Return [X, Y] of the center of cell containing provided text 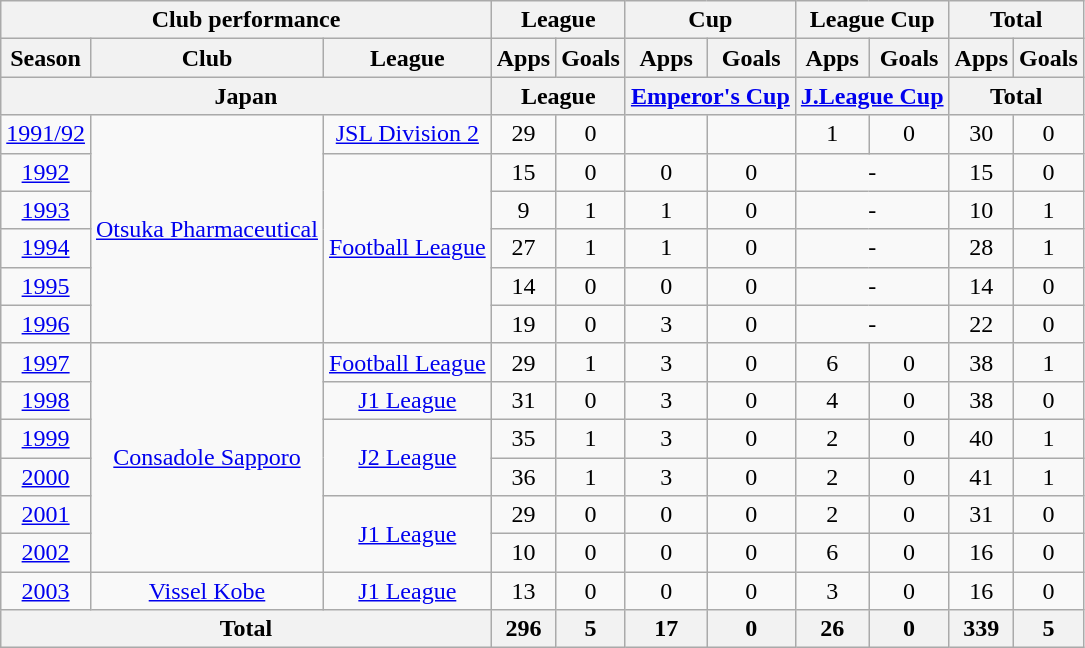
17 [666, 629]
40 [981, 438]
26 [832, 629]
1991/92 [46, 134]
30 [981, 134]
2002 [46, 553]
Otsuka Pharmaceutical [206, 229]
1999 [46, 438]
2003 [46, 591]
Vissel Kobe [206, 591]
35 [523, 438]
J2 League [407, 457]
JSL Division 2 [407, 134]
2001 [46, 515]
296 [523, 629]
339 [981, 629]
Emperor's Cup [710, 96]
41 [981, 477]
1997 [46, 362]
4 [832, 400]
2000 [46, 477]
League Cup [872, 20]
22 [981, 324]
Japan [246, 96]
1992 [46, 172]
1996 [46, 324]
1994 [46, 248]
27 [523, 248]
36 [523, 477]
13 [523, 591]
9 [523, 210]
19 [523, 324]
Club [206, 58]
Consadole Sapporo [206, 457]
1998 [46, 400]
1995 [46, 286]
28 [981, 248]
1993 [46, 210]
J.League Cup [872, 96]
Cup [710, 20]
Club performance [246, 20]
Season [46, 58]
